Scan for the cell matching the given text and deliver its [X, Y] coordinate at center. 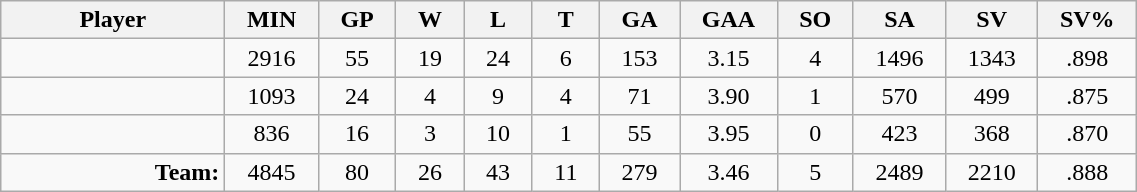
L [498, 20]
368 [992, 134]
3.90 [729, 96]
3 [430, 134]
3.46 [729, 172]
SO [815, 20]
GA [639, 20]
499 [992, 96]
153 [639, 58]
43 [498, 172]
11 [566, 172]
.870 [1088, 134]
6 [566, 58]
836 [272, 134]
16 [357, 134]
GP [357, 20]
10 [498, 134]
SA [899, 20]
71 [639, 96]
1093 [272, 96]
.888 [1088, 172]
Player [113, 20]
570 [899, 96]
Team: [113, 172]
3.15 [729, 58]
0 [815, 134]
W [430, 20]
.875 [1088, 96]
3.95 [729, 134]
1343 [992, 58]
423 [899, 134]
SV [992, 20]
5 [815, 172]
T [566, 20]
4845 [272, 172]
SV% [1088, 20]
279 [639, 172]
26 [430, 172]
2916 [272, 58]
2210 [992, 172]
1496 [899, 58]
MIN [272, 20]
GAA [729, 20]
9 [498, 96]
80 [357, 172]
.898 [1088, 58]
2489 [899, 172]
19 [430, 58]
